Detect which cell encompasses the target text, then output its [x, y] center coordinate. 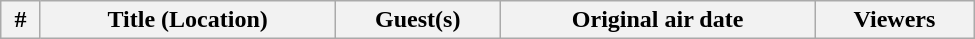
# [21, 20]
Viewers [895, 20]
Guest(s) [418, 20]
Title (Location) [187, 20]
Original air date [658, 20]
